Return the (x, y) coordinate for the center point of the cell that contains the specified text.  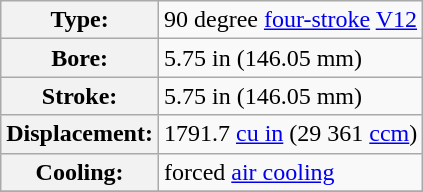
Bore: (80, 58)
1791.7 cu in (29 361 ccm) (290, 134)
forced air cooling (290, 172)
Stroke: (80, 96)
Displacement: (80, 134)
90 degree four-stroke V12 (290, 20)
Cooling: (80, 172)
Type: (80, 20)
